Identify which cell holds the provided text, then report its (x, y) central coordinate. 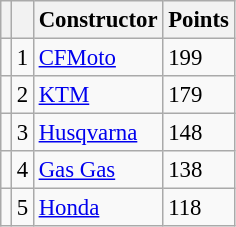
CFMoto (98, 58)
5 (22, 208)
Constructor (98, 20)
199 (198, 58)
1 (22, 58)
4 (22, 170)
3 (22, 133)
2 (22, 95)
148 (198, 133)
Points (198, 20)
Honda (98, 208)
118 (198, 208)
Gas Gas (98, 170)
KTM (98, 95)
Husqvarna (98, 133)
138 (198, 170)
179 (198, 95)
